Locate the cell with the specified text and output its (x, y) center coordinate. 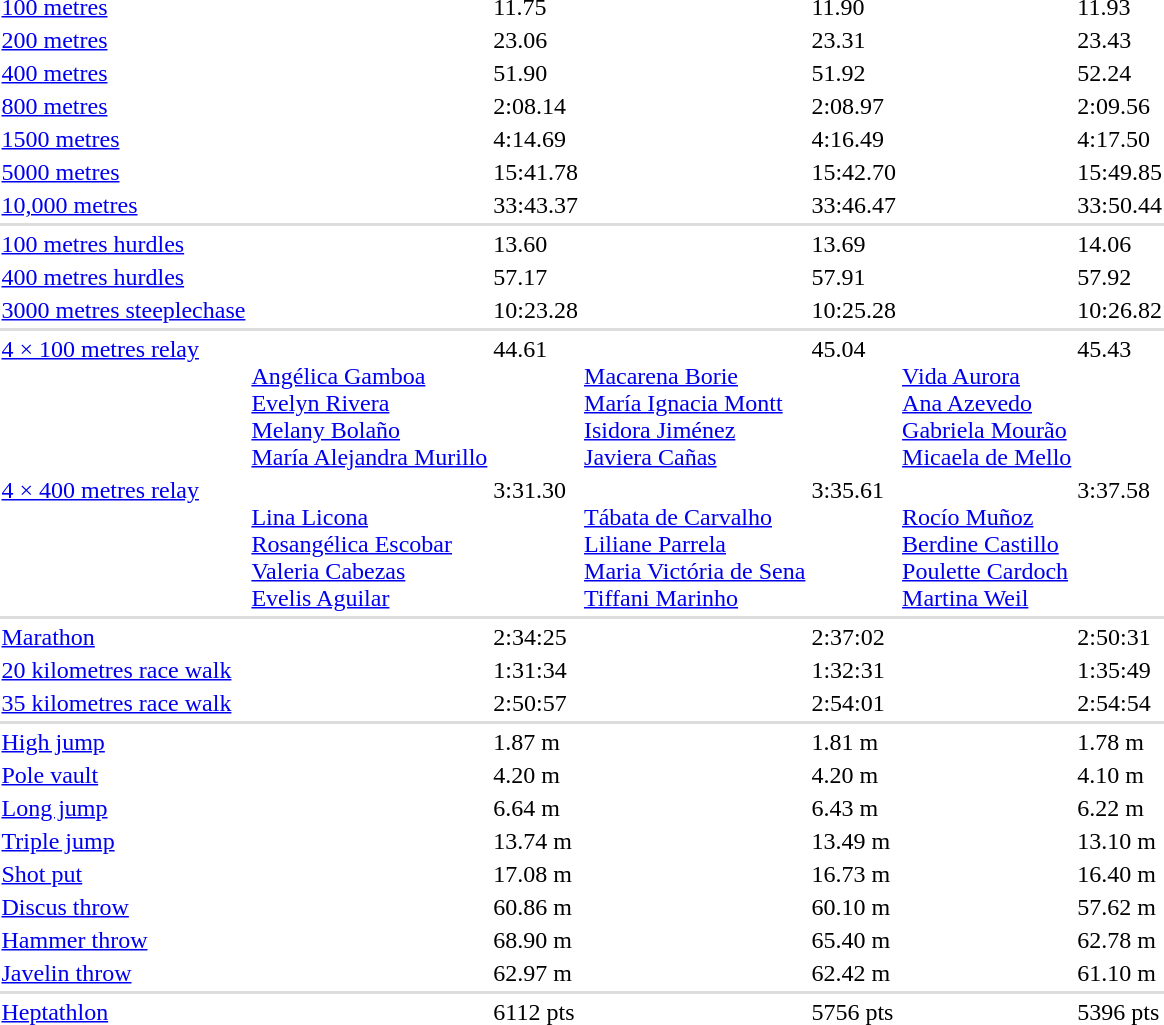
Rocío MuñozBerdine CastilloPoulette CardochMartina Weil (987, 544)
33:46.47 (854, 205)
45.04 (854, 403)
23.43 (1120, 40)
20 kilometres race walk (124, 670)
Macarena BorieMaría Ignacia MonttIsidora JiménezJaviera Cañas (695, 403)
4 × 100 metres relay (124, 403)
2:50:31 (1120, 637)
Long jump (124, 808)
3000 metres steeplechase (124, 310)
Triple jump (124, 841)
1:35:49 (1120, 670)
100 metres hurdles (124, 244)
33:43.37 (536, 205)
High jump (124, 742)
Discus throw (124, 907)
1:31:34 (536, 670)
15:42.70 (854, 172)
1500 metres (124, 139)
6.43 m (854, 808)
16.40 m (1120, 874)
Javelin throw (124, 973)
2:54:54 (1120, 703)
61.10 m (1120, 973)
57.62 m (1120, 907)
14.06 (1120, 244)
1.81 m (854, 742)
4 × 400 metres relay (124, 544)
15:49.85 (1120, 172)
51.92 (854, 73)
2:08.14 (536, 106)
57.17 (536, 277)
Angélica GamboaEvelyn RiveraMelany BolañoMaría Alejandra Murillo (370, 403)
10:26.82 (1120, 310)
13.10 m (1120, 841)
33:50.44 (1120, 205)
Marathon (124, 637)
13.60 (536, 244)
Tábata de CarvalhoLiliane ParrelaMaria Victória de SenaTiffani Marinho (695, 544)
10:25.28 (854, 310)
3:35.61 (854, 544)
Lina LiconaRosangélica EscobarValeria CabezasEvelis Aguilar (370, 544)
10:23.28 (536, 310)
23.31 (854, 40)
13.69 (854, 244)
57.91 (854, 277)
Shot put (124, 874)
51.90 (536, 73)
62.97 m (536, 973)
52.24 (1120, 73)
44.61 (536, 403)
35 kilometres race walk (124, 703)
Hammer throw (124, 940)
1.78 m (1120, 742)
13.49 m (854, 841)
2:37:02 (854, 637)
6.22 m (1120, 808)
57.92 (1120, 277)
4.10 m (1120, 775)
68.90 m (536, 940)
62.78 m (1120, 940)
2:08.97 (854, 106)
2:50:57 (536, 703)
1:32:31 (854, 670)
1.87 m (536, 742)
4:17.50 (1120, 139)
60.10 m (854, 907)
60.86 m (536, 907)
Vida AuroraAna AzevedoGabriela MourãoMicaela de Mello (987, 403)
200 metres (124, 40)
23.06 (536, 40)
62.42 m (854, 973)
400 metres (124, 73)
800 metres (124, 106)
4:14.69 (536, 139)
45.43 (1120, 403)
3:37.58 (1120, 544)
Pole vault (124, 775)
10,000 metres (124, 205)
16.73 m (854, 874)
2:09.56 (1120, 106)
4:16.49 (854, 139)
13.74 m (536, 841)
2:54:01 (854, 703)
15:41.78 (536, 172)
400 metres hurdles (124, 277)
3:31.30 (536, 544)
6.64 m (536, 808)
65.40 m (854, 940)
5000 metres (124, 172)
2:34:25 (536, 637)
17.08 m (536, 874)
